Search for the cell housing the specified text and yield its (x, y) center coordinate. 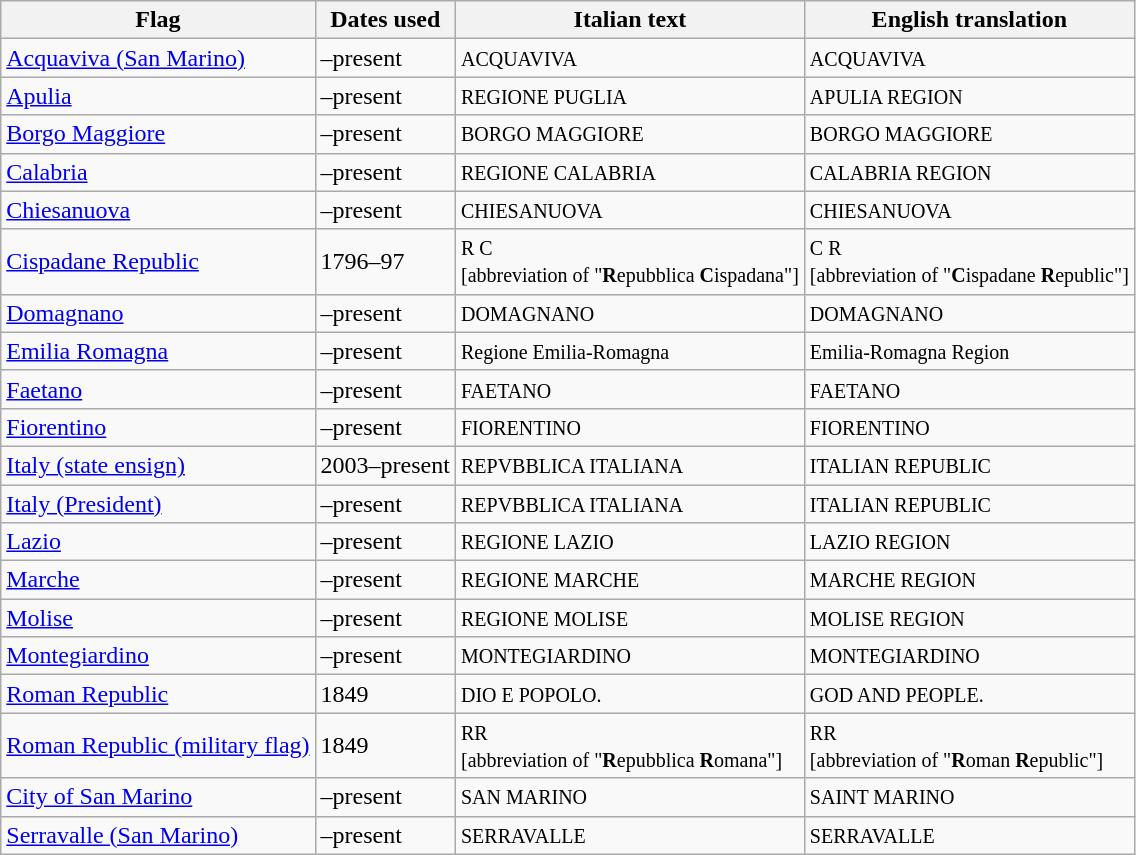
Lazio (158, 542)
SAINT MARINO (969, 797)
C R[abbreviation of "Cispadane Republic"] (969, 262)
Fiorentino (158, 427)
Flag (158, 20)
SAN MARINO (630, 797)
Domagnano (158, 313)
Dates used (385, 20)
Roman Republic (158, 694)
REGIONE PUGLIA (630, 96)
Calabria (158, 172)
REGIONE MOLISE (630, 618)
Faetano (158, 389)
APULIA REGION (969, 96)
RR[abbreviation of "Roman Republic"] (969, 746)
LAZIO REGION (969, 542)
Emilia Romagna (158, 351)
GOD AND PEOPLE. (969, 694)
RR[abbreviation of "Repubblica Romana"] (630, 746)
Emilia-Romagna Region (969, 351)
CALABRIA REGION (969, 172)
City of San Marino (158, 797)
English translation (969, 20)
REGIONE MARCHE (630, 580)
DIO E POPOLO. (630, 694)
Roman Republic (military flag) (158, 746)
Italian text (630, 20)
Molise (158, 618)
1796–97 (385, 262)
Serravalle (San Marino) (158, 835)
2003–present (385, 465)
REGIONE CALABRIA (630, 172)
REGIONE LAZIO (630, 542)
Italy (President) (158, 503)
Regione Emilia-Romagna (630, 351)
Acquaviva (San Marino) (158, 58)
Chiesanuova (158, 210)
MOLISE REGION (969, 618)
Apulia (158, 96)
Montegiardino (158, 656)
MARCHE REGION (969, 580)
Marche (158, 580)
Borgo Maggiore (158, 134)
Italy (state ensign) (158, 465)
Cispadane Republic (158, 262)
R C[abbreviation of "Repubblica Cispadana"] (630, 262)
